Find where the given text appears and provide that cell's center as [X, Y] coordinate. 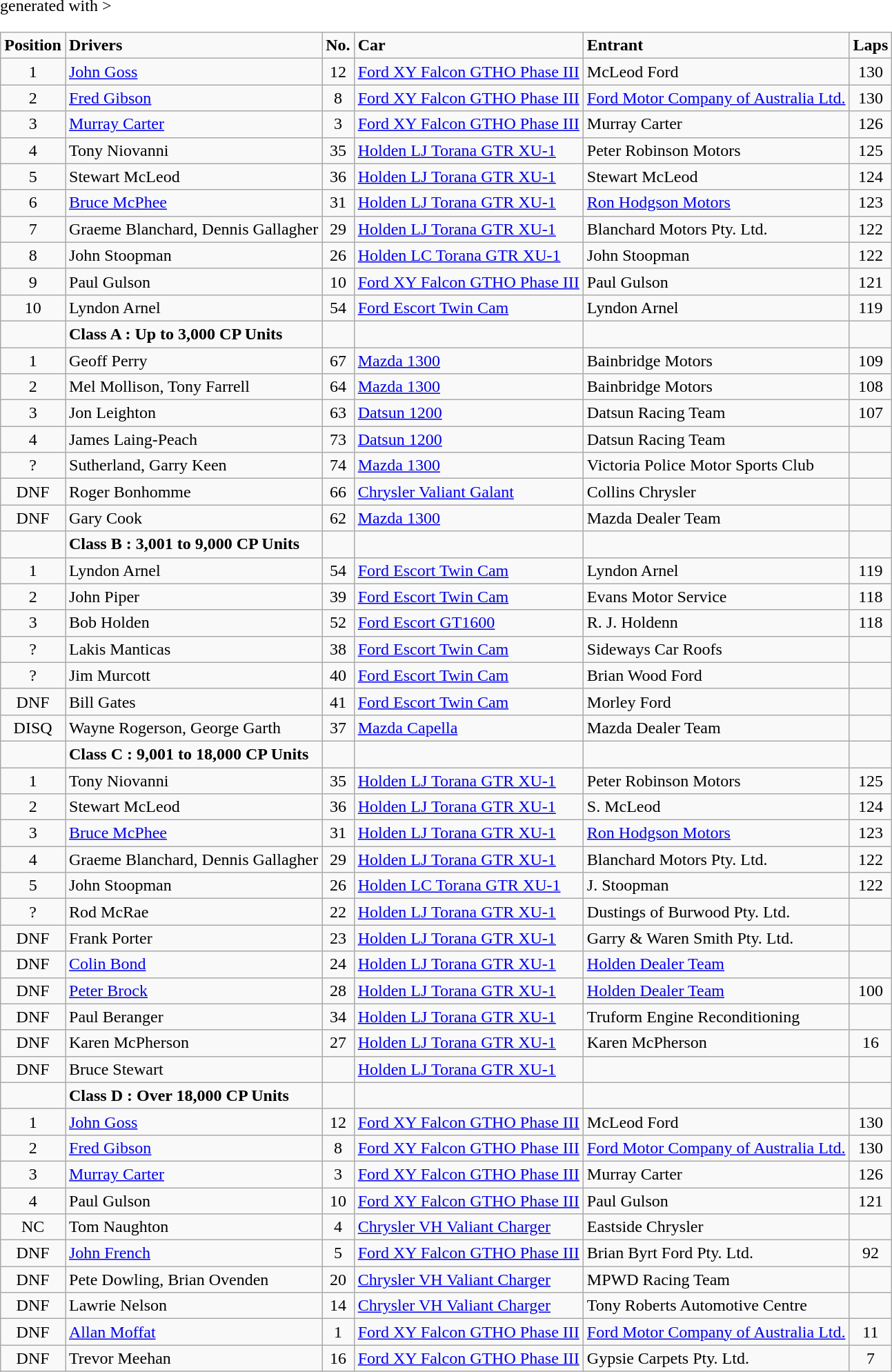
67 [338, 361]
James Laing-Peach [193, 439]
Peter Brock [193, 991]
Gypsie Carpets Pty. Ltd. [716, 1358]
23 [338, 938]
92 [871, 1253]
Roger Bonhomme [193, 492]
73 [338, 439]
J. Stoopman [716, 886]
Class B : 3,001 to 9,000 CP Units [193, 544]
Trevor Meehan [193, 1358]
28 [338, 991]
63 [338, 413]
41 [338, 702]
No. [338, 46]
Tony Roberts Automotive Centre [716, 1306]
John Piper [193, 597]
20 [338, 1280]
Mel Mollison, Tony Farrell [193, 387]
Bob Holden [193, 623]
14 [338, 1306]
Colin Bond [193, 964]
24 [338, 964]
34 [338, 1017]
Car [468, 46]
NC [33, 1227]
62 [338, 518]
64 [338, 387]
Sutherland, Garry Keen [193, 466]
Class A : Up to 3,000 CP Units [193, 334]
Dustings of Burwood Pty. Ltd. [716, 912]
52 [338, 623]
Drivers [193, 46]
40 [338, 675]
Paul Beranger [193, 1017]
Laps [871, 46]
Tom Naughton [193, 1227]
11 [871, 1332]
Pete Dowling, Brian Ovenden [193, 1280]
Class D : Over 18,000 CP Units [193, 1095]
Mazda Capella [468, 728]
Brian Wood Ford [716, 675]
27 [338, 1043]
Morley Ford [716, 702]
38 [338, 649]
66 [338, 492]
109 [871, 361]
Bruce Stewart [193, 1069]
39 [338, 597]
DISQ [33, 728]
74 [338, 466]
Jim Murcott [193, 675]
Truform Engine Reconditioning [716, 1017]
Entrant [716, 46]
Sideways Car Roofs [716, 649]
John French [193, 1253]
Wayne Rogerson, George Garth [193, 728]
Lawrie Nelson [193, 1306]
Lakis Manticas [193, 649]
22 [338, 912]
R. J. Holdenn [716, 623]
MPWD Racing Team [716, 1280]
9 [33, 281]
Bill Gates [193, 702]
108 [871, 387]
Jon Leighton [193, 413]
Gary Cook [193, 518]
Rod McRae [193, 912]
Garry & Waren Smith Pty. Ltd. [716, 938]
107 [871, 413]
Victoria Police Motor Sports Club [716, 466]
6 [33, 203]
Frank Porter [193, 938]
Eastside Chrysler [716, 1227]
Collins Chrysler [716, 492]
Allan Moffat [193, 1332]
Position [33, 46]
100 [871, 991]
Brian Byrt Ford Pty. Ltd. [716, 1253]
Evans Motor Service [716, 597]
Ford Escort GT1600 [468, 623]
Class C : 9,001 to 18,000 CP Units [193, 754]
Chrysler Valiant Galant [468, 492]
Geoff Perry [193, 361]
S. McLeod [716, 807]
37 [338, 728]
